Identify which cell holds the provided text, then report its [x, y] central coordinate. 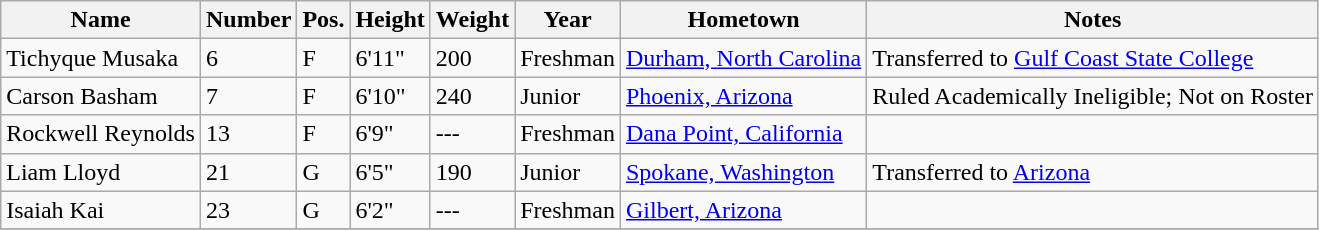
Notes [1093, 20]
Tichyque Musaka [101, 58]
Gilbert, Arizona [743, 210]
Number [248, 20]
Name [101, 20]
Year [568, 20]
Pos. [324, 20]
6'10" [390, 96]
21 [248, 172]
Hometown [743, 20]
Rockwell Reynolds [101, 134]
7 [248, 96]
Weight [472, 20]
200 [472, 58]
6 [248, 58]
6'9" [390, 134]
6'5" [390, 172]
190 [472, 172]
Phoenix, Arizona [743, 96]
6'11" [390, 58]
Durham, North Carolina [743, 58]
Carson Basham [101, 96]
23 [248, 210]
Transferred to Arizona [1093, 172]
Height [390, 20]
Transferred to Gulf Coast State College [1093, 58]
240 [472, 96]
Isaiah Kai [101, 210]
Ruled Academically Ineligible; Not on Roster [1093, 96]
Spokane, Washington [743, 172]
13 [248, 134]
Dana Point, California [743, 134]
6'2" [390, 210]
Liam Lloyd [101, 172]
